Locate the cell with the specified text and output its [x, y] center coordinate. 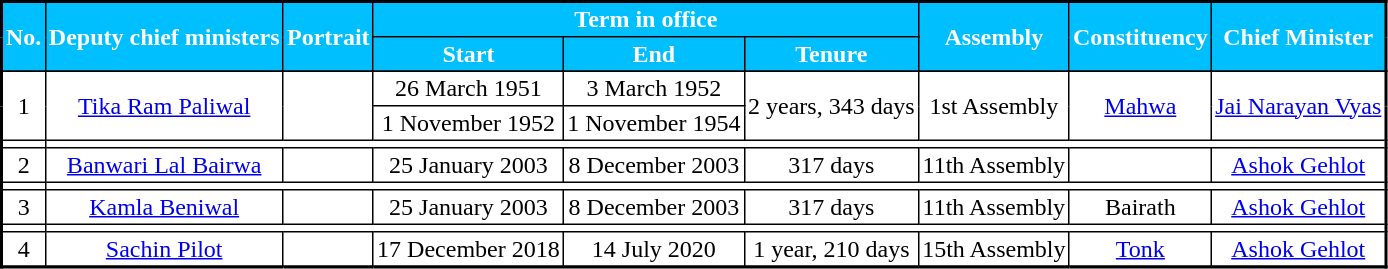
26 March 1951 [468, 88]
17 December 2018 [468, 249]
Start [468, 54]
15th Assembly [994, 249]
2 [24, 165]
1 November 1954 [654, 123]
Tenure [831, 54]
3 March 1952 [654, 88]
Portrait [328, 37]
Kamla Beniwal [164, 207]
Constituency [1140, 37]
3 [24, 207]
14 July 2020 [654, 249]
Chief Minister [1298, 37]
1st Assembly [994, 106]
4 [24, 249]
2 years, 343 days [831, 106]
Tonk [1140, 249]
Banwari Lal Bairwa [164, 165]
Term in office [646, 20]
1 November 1952 [468, 123]
Jai Narayan Vyas [1298, 106]
Deputy chief ministers [164, 37]
End [654, 54]
Bairath [1140, 207]
Tika Ram Paliwal [164, 106]
1 year, 210 days [831, 249]
1 [24, 106]
Mahwa [1140, 106]
Sachin Pilot [164, 249]
No. [24, 37]
Assembly [994, 37]
